Locate the cell with the specified text and output its [x, y] center coordinate. 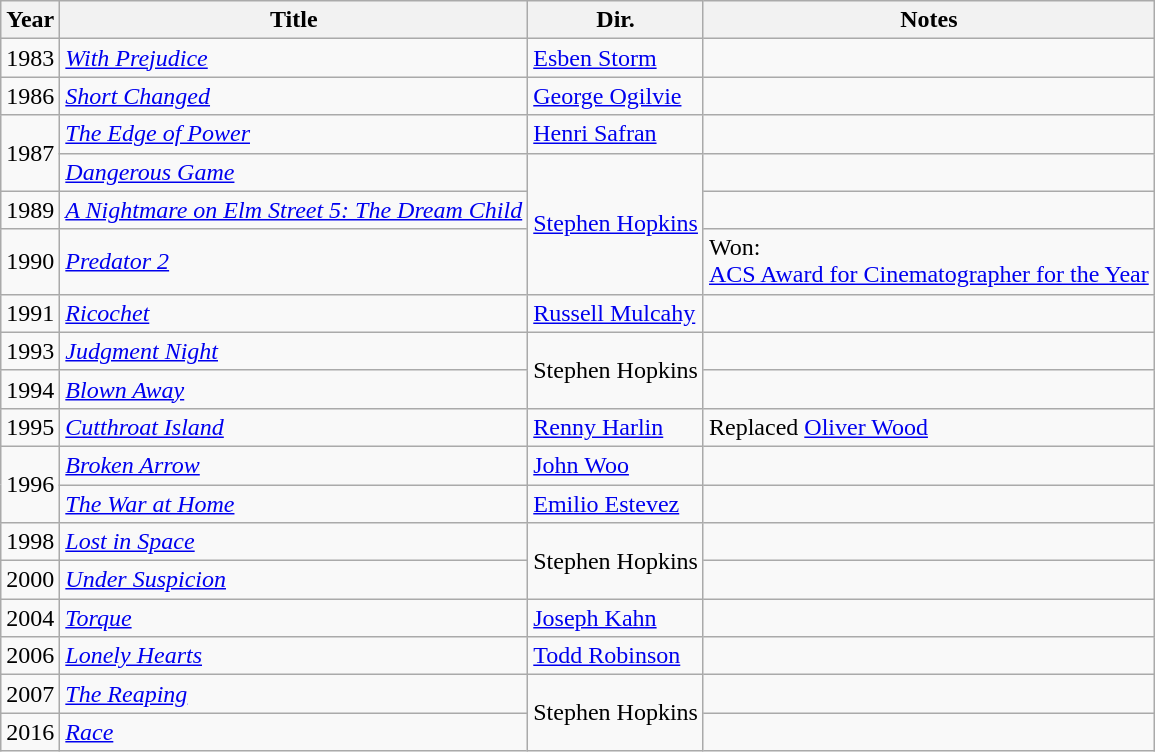
Won:ACS Award for Cinematographer for the Year [928, 262]
Title [294, 20]
Torque [294, 618]
Lost in Space [294, 542]
1986 [30, 96]
Dangerous Game [294, 172]
Emilio Estevez [616, 503]
Cutthroat Island [294, 427]
Ricochet [294, 313]
Blown Away [294, 389]
1990 [30, 262]
Russell Mulcahy [616, 313]
A Nightmare on Elm Street 5: The Dream Child [294, 210]
Joseph Kahn [616, 618]
1996 [30, 484]
The War at Home [294, 503]
2004 [30, 618]
1994 [30, 389]
John Woo [616, 465]
The Reaping [294, 694]
Predator 2 [294, 262]
Judgment Night [294, 351]
Esben Storm [616, 58]
Lonely Hearts [294, 656]
2000 [30, 580]
1989 [30, 210]
George Ogilvie [616, 96]
2007 [30, 694]
1995 [30, 427]
Under Suspicion [294, 580]
1983 [30, 58]
1998 [30, 542]
Dir. [616, 20]
Short Changed [294, 96]
Broken Arrow [294, 465]
1987 [30, 153]
Todd Robinson [616, 656]
Race [294, 732]
Henri Safran [616, 134]
1993 [30, 351]
Renny Harlin [616, 427]
2016 [30, 732]
Year [30, 20]
Notes [928, 20]
Replaced Oliver Wood [928, 427]
The Edge of Power [294, 134]
With Prejudice [294, 58]
2006 [30, 656]
1991 [30, 313]
